Determine the (x, y) coordinate at the center of the cell enclosing the given text.  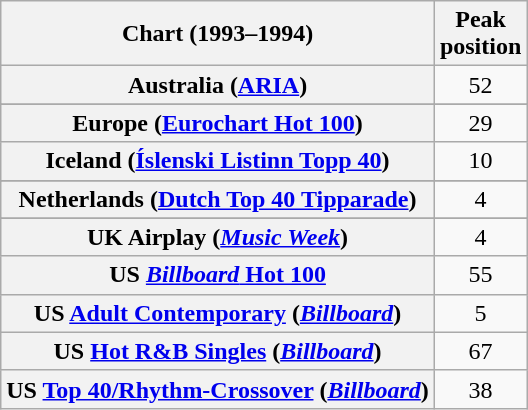
10 (480, 161)
67 (480, 351)
5 (480, 313)
29 (480, 123)
US Adult Contemporary (Billboard) (218, 313)
38 (480, 389)
Netherlands (Dutch Top 40 Tipparade) (218, 199)
Iceland (Íslenski Listinn Topp 40) (218, 161)
US Top 40/Rhythm-Crossover (Billboard) (218, 389)
Chart (1993–1994) (218, 34)
Peakposition (480, 34)
Europe (Eurochart Hot 100) (218, 123)
UK Airplay (Music Week) (218, 237)
Australia (ARIA) (218, 85)
US Hot R&B Singles (Billboard) (218, 351)
US Billboard Hot 100 (218, 275)
55 (480, 275)
52 (480, 85)
